Determine the [x, y] coordinate at the center of the cell enclosing the given text.  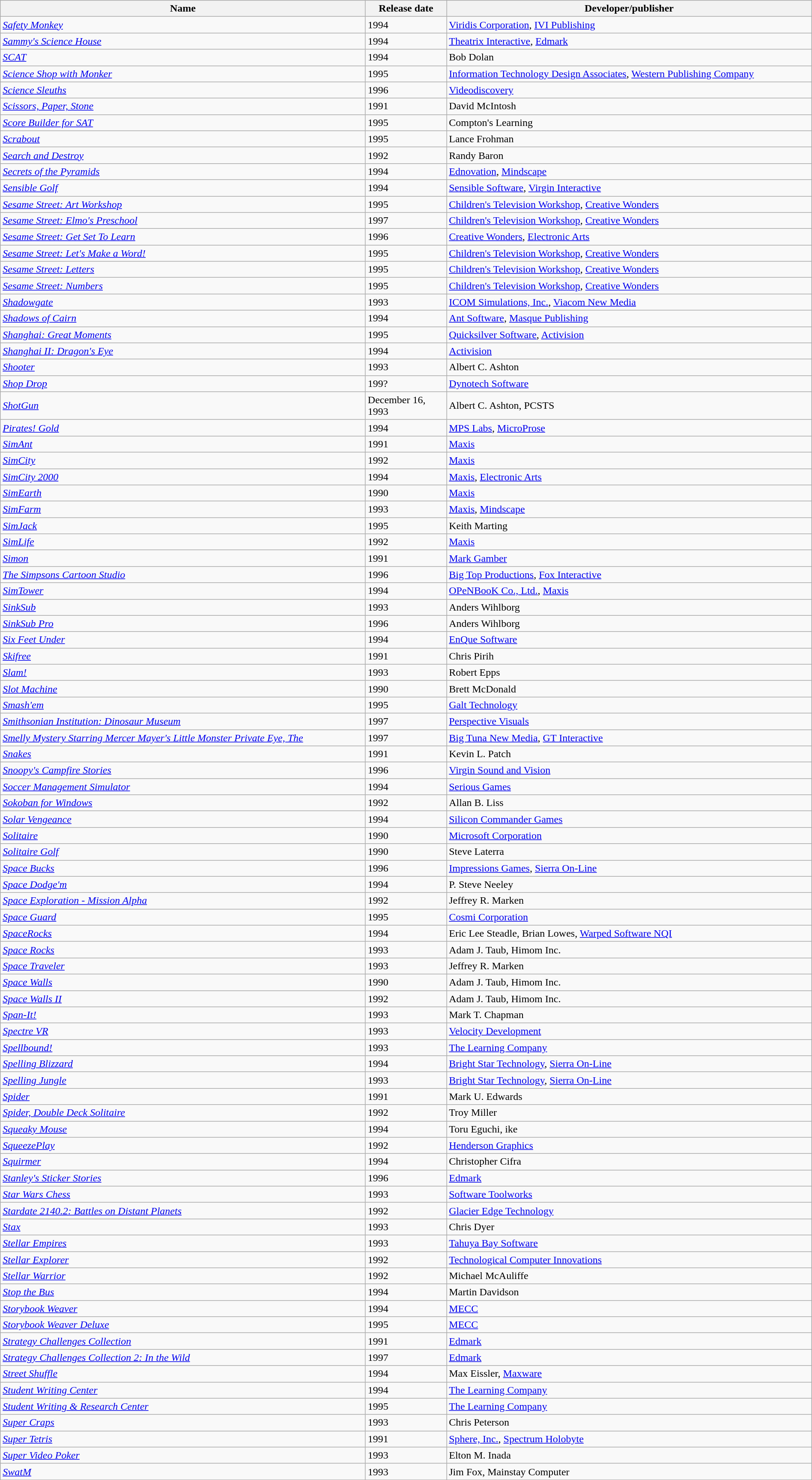
Super Craps [183, 1423]
Creative Wonders, Electronic Arts [630, 237]
Developer/publisher [630, 9]
Steve Laterra [630, 852]
December 16, 1993 [406, 405]
Name [183, 9]
Stanley's Sticker Stories [183, 1178]
Troy Miller [630, 1113]
Serious Games [630, 787]
Virgin Sound and Vision [630, 770]
Space Dodge'm [183, 884]
Stardate 2140.2: Battles on Distant Planets [183, 1210]
Impressions Games, Sierra On-Line [630, 868]
Sammy's Science House [183, 41]
Safety Monkey [183, 25]
P. Steve Neeley [630, 884]
Sesame Street: Letters [183, 270]
Span-It! [183, 1015]
Space Walls [183, 982]
Space Exploration - Mission Alpha [183, 901]
Technological Computer Innovations [630, 1259]
Glacier Edge Technology [630, 1210]
Stellar Empires [183, 1243]
Strategy Challenges Collection [183, 1341]
Super Video Poker [183, 1455]
Elton M. Inada [630, 1455]
Street Shuffle [183, 1374]
Microsoft Corporation [630, 836]
David McIntosh [630, 106]
Sensible Golf [183, 188]
Sesame Street: Elmo's Preschool [183, 221]
Viridis Corporation, IVI Publishing [630, 25]
Perspective Visuals [630, 721]
Spider [183, 1097]
SimAnt [183, 444]
Lance Frohman [630, 139]
SimFarm [183, 509]
SinkSub Pro [183, 623]
Randy Baron [630, 155]
Henderson Graphics [630, 1145]
Spelling Blizzard [183, 1064]
Jim Fox, Mainstay Computer [630, 1471]
Chris Pirih [630, 656]
ShotGun [183, 405]
Stax [183, 1227]
Snakes [183, 754]
Shadows of Cairn [183, 318]
Search and Destroy [183, 155]
Release date [406, 9]
Quicksilver Software, Activision [630, 335]
Smelly Mystery Starring Mercer Mayer's Little Monster Private Eye, The [183, 737]
Storybook Weaver Deluxe [183, 1325]
Slot Machine [183, 689]
Pirates! Gold [183, 428]
Shanghai II: Dragon's Eye [183, 351]
Allan B. Liss [630, 803]
Solar Vengeance [183, 819]
Secrets of the Pyramids [183, 171]
Activision [630, 351]
Sesame Street: Let's Make a Word! [183, 253]
Spelling Jungle [183, 1080]
Star Wars Chess [183, 1194]
Stellar Warrior [183, 1276]
Tahuya Bay Software [630, 1243]
Max Eissler, Maxware [630, 1374]
Solitaire Golf [183, 852]
Christopher Cifra [630, 1162]
Toru Eguchi, ike [630, 1129]
Kevin L. Patch [630, 754]
Smithsonian Institution: Dinosaur Museum [183, 721]
Student Writing Center [183, 1390]
Mark T. Chapman [630, 1015]
Smash'em [183, 705]
SimJack [183, 526]
Keith Marting [630, 526]
Sensible Software, Virgin Interactive [630, 188]
Albert C. Ashton [630, 367]
Scrabout [183, 139]
Brett McDonald [630, 689]
Big Tuna New Media, GT Interactive [630, 737]
Videodiscovery [630, 90]
Martin Davidson [630, 1292]
Stellar Explorer [183, 1259]
Michael McAuliffe [630, 1276]
EnQue Software [630, 640]
SimTower [183, 591]
Six Feet Under [183, 640]
The Simpsons Cartoon Studio [183, 575]
Strategy Challenges Collection 2: In the Wild [183, 1357]
Ednovation, Mindscape [630, 171]
Score Builder for SAT [183, 123]
SpaceRocks [183, 933]
Spider, Double Deck Solitaire [183, 1113]
MPS Labs, MicroProse [630, 428]
Cosmi Corporation [630, 917]
Compton's Learning [630, 123]
Storybook Weaver [183, 1309]
Space Walls II [183, 999]
Albert C. Ashton, PCSTS [630, 405]
Sesame Street: Art Workshop [183, 204]
OPeNBooK Co., Ltd., Maxis [630, 591]
Chris Peterson [630, 1423]
Sokoban for Windows [183, 803]
Slam! [183, 672]
Robert Epps [630, 672]
Shooter [183, 367]
Solitaire [183, 836]
Information Technology Design Associates, Western Publishing Company [630, 74]
Shadowgate [183, 302]
Sesame Street: Numbers [183, 286]
Silicon Commander Games [630, 819]
Simon [183, 558]
Velocity Development [630, 1031]
Ant Software, Masque Publishing [630, 318]
Sesame Street: Get Set To Learn [183, 237]
SqueezePlay [183, 1145]
Eric Lee Steadle, Brian Lowes, Warped Software NQI [630, 933]
ICOM Simulations, Inc., Viacom New Media [630, 302]
Spellbound! [183, 1048]
Sphere, Inc., Spectrum Holobyte [630, 1439]
Shop Drop [183, 383]
Maxis, Mindscape [630, 509]
SwatM [183, 1471]
Space Traveler [183, 966]
Student Writing & Research Center [183, 1406]
SinkSub [183, 607]
Space Rocks [183, 950]
Skifree [183, 656]
Spectre VR [183, 1031]
Stop the Bus [183, 1292]
Dynotech Software [630, 383]
Maxis, Electronic Arts [630, 477]
SimLife [183, 542]
Big Top Productions, Fox Interactive [630, 575]
Galt Technology [630, 705]
SimCity [183, 460]
SCAT [183, 57]
Science Shop with Monker [183, 74]
Bob Dolan [630, 57]
Snoopy's Campfire Stories [183, 770]
SimEarth [183, 493]
Mark Gamber [630, 558]
SimCity 2000 [183, 477]
Scissors, Paper, Stone [183, 106]
Squirmer [183, 1162]
Software Toolworks [630, 1194]
Science Sleuths [183, 90]
Squeaky Mouse [183, 1129]
Shanghai: Great Moments [183, 335]
Chris Dyer [630, 1227]
199? [406, 383]
Super Tetris [183, 1439]
Mark U. Edwards [630, 1097]
Soccer Management Simulator [183, 787]
Space Guard [183, 917]
Theatrix Interactive, Edmark [630, 41]
Space Bucks [183, 868]
